For the text-containing cell, return its midpoint in (x, y) coordinate format. 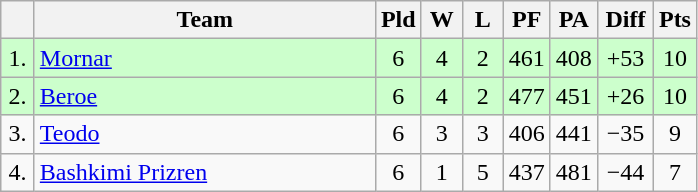
Beroe (204, 96)
1 (442, 172)
Pts (674, 20)
−44 (625, 172)
9 (674, 134)
5 (482, 172)
Bashkimi Prizren (204, 172)
1. (18, 58)
406 (526, 134)
437 (526, 172)
4. (18, 172)
PF (526, 20)
Pld (398, 20)
7 (674, 172)
W (442, 20)
408 (574, 58)
Mornar (204, 58)
3. (18, 134)
461 (526, 58)
2. (18, 96)
451 (574, 96)
Diff (625, 20)
477 (526, 96)
+26 (625, 96)
PA (574, 20)
+53 (625, 58)
Teodo (204, 134)
481 (574, 172)
−35 (625, 134)
441 (574, 134)
L (482, 20)
Team (204, 20)
